Pinpoint the cell where the given text exists, returning its (X, Y) midpoint coordinate. 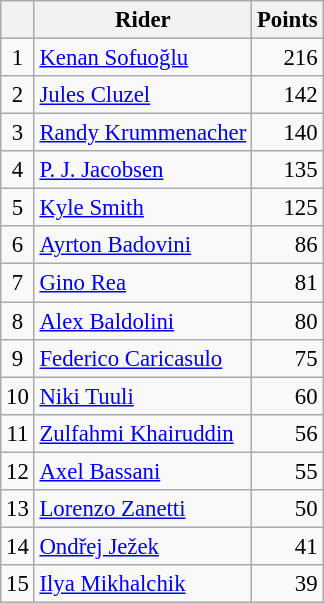
12 (18, 471)
6 (18, 245)
P. J. Jacobsen (142, 170)
Alex Baldolini (142, 321)
50 (288, 509)
Randy Krummenacher (142, 133)
1 (18, 58)
216 (288, 58)
5 (18, 208)
Niki Tuuli (142, 396)
Jules Cluzel (142, 95)
Ilya Mikhalchik (142, 584)
81 (288, 283)
10 (18, 396)
Ayrton Badovini (142, 245)
Kyle Smith (142, 208)
9 (18, 358)
140 (288, 133)
125 (288, 208)
56 (288, 433)
8 (18, 321)
75 (288, 358)
13 (18, 509)
Points (288, 20)
14 (18, 546)
Gino Rea (142, 283)
Zulfahmi Khairuddin (142, 433)
11 (18, 433)
142 (288, 95)
Axel Bassani (142, 471)
Lorenzo Zanetti (142, 509)
Kenan Sofuoğlu (142, 58)
2 (18, 95)
86 (288, 245)
39 (288, 584)
7 (18, 283)
3 (18, 133)
55 (288, 471)
4 (18, 170)
60 (288, 396)
15 (18, 584)
41 (288, 546)
80 (288, 321)
Ondřej Ježek (142, 546)
Rider (142, 20)
135 (288, 170)
Federico Caricasulo (142, 358)
